Extract the (X, Y) coordinate from the center of the cell holding the provided text.  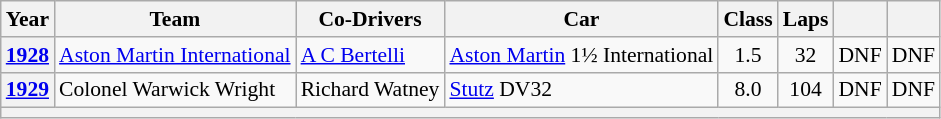
Laps (806, 19)
1928 (28, 55)
104 (806, 90)
Year (28, 19)
Aston Martin International (175, 55)
8.0 (748, 90)
Co-Drivers (370, 19)
32 (806, 55)
1.5 (748, 55)
Team (175, 19)
Stutz DV32 (581, 90)
Colonel Warwick Wright (175, 90)
Richard Watney (370, 90)
A C Bertelli (370, 55)
Class (748, 19)
Car (581, 19)
1929 (28, 90)
Aston Martin 1½ International (581, 55)
